Locate the cell with the specified text and output its (X, Y) center coordinate. 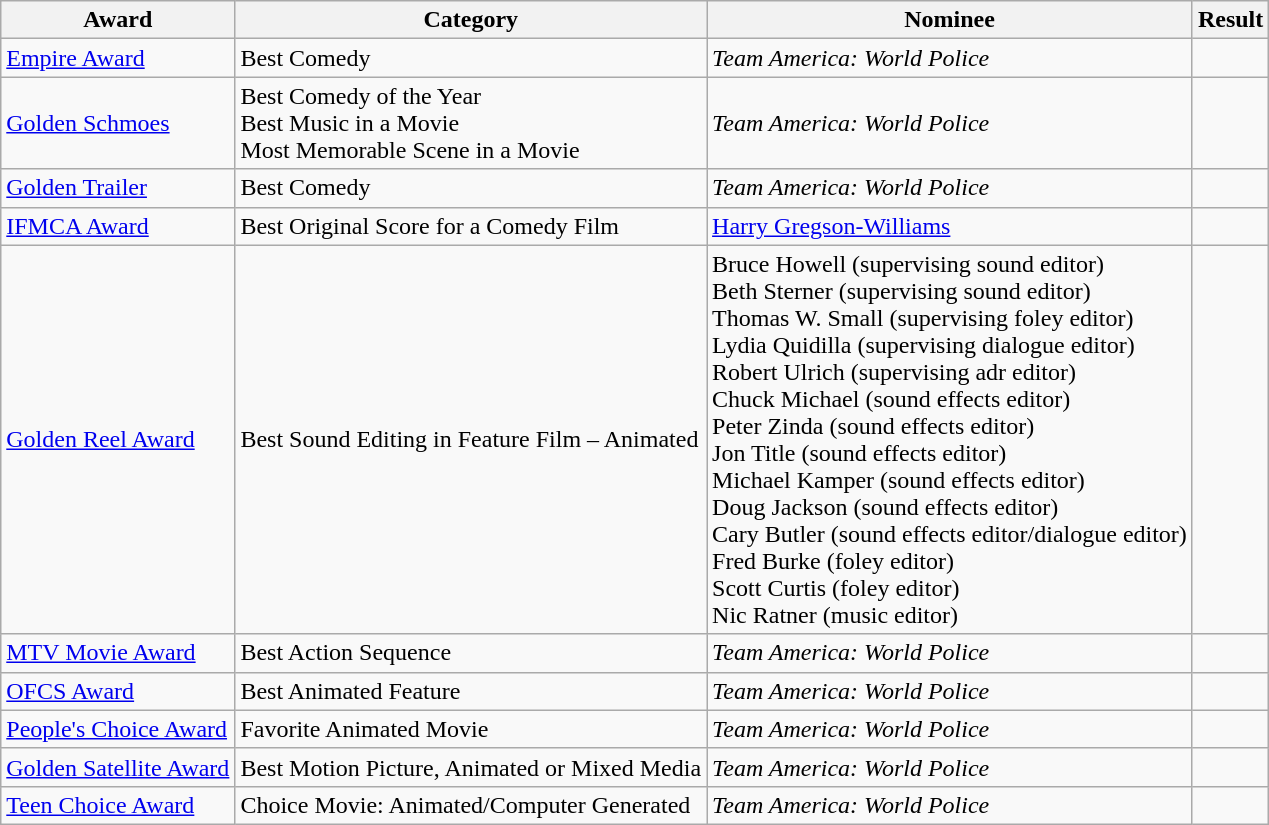
Golden Reel Award (118, 440)
Best Sound Editing in Feature Film – Animated (471, 440)
People's Choice Award (118, 729)
Favorite Animated Movie (471, 729)
Harry Gregson-Williams (950, 226)
Best Motion Picture, Animated or Mixed Media (471, 767)
OFCS Award (118, 691)
Golden Trailer (118, 188)
MTV Movie Award (118, 653)
Best Action Sequence (471, 653)
Empire Award (118, 58)
IFMCA Award (118, 226)
Award (118, 20)
Teen Choice Award (118, 805)
Best Animated Feature (471, 691)
Category (471, 20)
Golden Schmoes (118, 123)
Result (1230, 20)
Golden Satellite Award (118, 767)
Choice Movie: Animated/Computer Generated (471, 805)
Nominee (950, 20)
Best Comedy of the YearBest Music in a MovieMost Memorable Scene in a Movie (471, 123)
Best Original Score for a Comedy Film (471, 226)
